Provide the (x, y) coordinate of the cell's center where the given text is located.  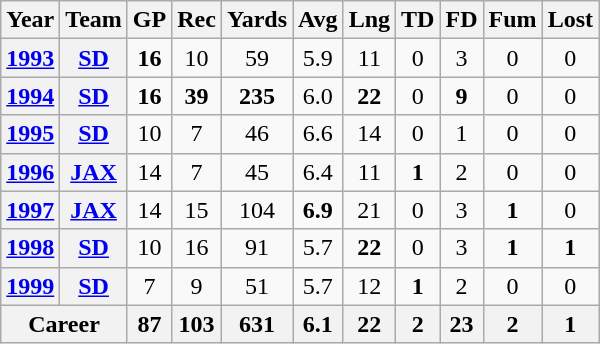
12 (369, 286)
6.9 (318, 210)
Avg (318, 20)
1993 (30, 58)
1998 (30, 248)
Lost (570, 20)
6.4 (318, 172)
631 (256, 324)
51 (256, 286)
15 (197, 210)
1995 (30, 134)
39 (197, 96)
Rec (197, 20)
91 (256, 248)
59 (256, 58)
21 (369, 210)
23 (462, 324)
Yards (256, 20)
104 (256, 210)
FD (462, 20)
1999 (30, 286)
Fum (512, 20)
5.9 (318, 58)
1994 (30, 96)
46 (256, 134)
1996 (30, 172)
6.1 (318, 324)
6.0 (318, 96)
Career (64, 324)
TD (418, 20)
Year (30, 20)
Lng (369, 20)
GP (149, 20)
1997 (30, 210)
45 (256, 172)
6.6 (318, 134)
235 (256, 96)
Team (94, 20)
87 (149, 324)
103 (197, 324)
